Locate the cell with the specified text and output its [x, y] center coordinate. 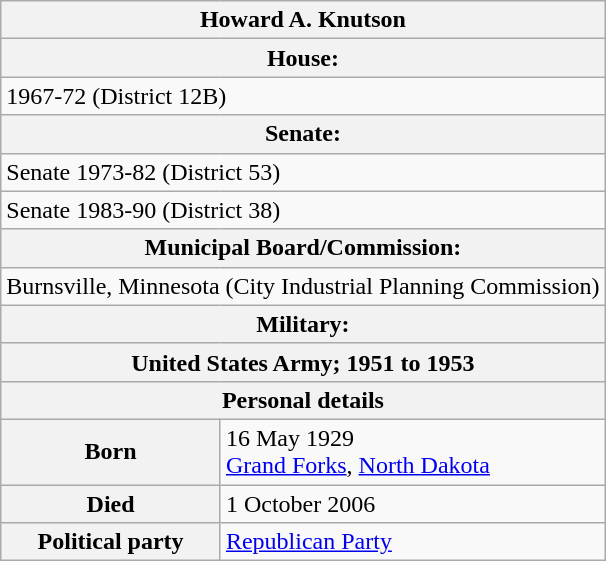
16 May 1929Grand Forks, North Dakota [412, 452]
Died [111, 503]
United States Army; 1951 to 1953 [303, 362]
Senate: [303, 134]
1967-72 (District 12B) [303, 96]
House: [303, 58]
Senate 1983-90 (District 38) [303, 210]
Howard A. Knutson [303, 20]
Municipal Board/Commission: [303, 248]
Personal details [303, 400]
Political party [111, 542]
Burnsville, Minnesota (City Industrial Planning Commission) [303, 286]
Senate 1973-82 (District 53) [303, 172]
Born [111, 452]
1 October 2006 [412, 503]
Republican Party [412, 542]
Military: [303, 324]
